Provide the [x, y] coordinate of the cell's center where the given text is located.  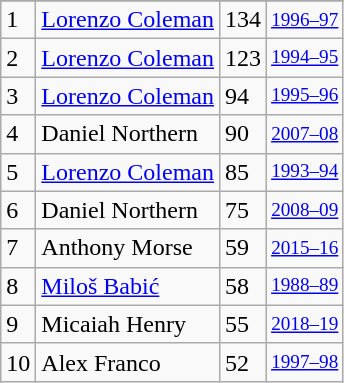
7 [18, 248]
1993–94 [305, 172]
134 [242, 20]
9 [18, 324]
58 [242, 286]
3 [18, 96]
94 [242, 96]
1988–89 [305, 286]
2018–19 [305, 324]
2007–08 [305, 134]
59 [242, 248]
90 [242, 134]
2008–09 [305, 210]
55 [242, 324]
1995–96 [305, 96]
8 [18, 286]
Miloš Babić [128, 286]
Alex Franco [128, 362]
2 [18, 58]
1996–97 [305, 20]
1997–98 [305, 362]
10 [18, 362]
5 [18, 172]
Micaiah Henry [128, 324]
6 [18, 210]
Anthony Morse [128, 248]
85 [242, 172]
4 [18, 134]
1 [18, 20]
52 [242, 362]
1994–95 [305, 58]
123 [242, 58]
75 [242, 210]
2015–16 [305, 248]
